Detect which cell encompasses the target text, then output its (x, y) center coordinate. 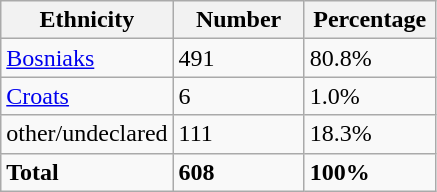
Number (238, 20)
1.0% (370, 96)
Bosniaks (87, 58)
Croats (87, 96)
111 (238, 134)
491 (238, 58)
Percentage (370, 20)
100% (370, 172)
608 (238, 172)
80.8% (370, 58)
other/undeclared (87, 134)
Total (87, 172)
Ethnicity (87, 20)
18.3% (370, 134)
6 (238, 96)
